Locate the cell with the specified text and output its [X, Y] center coordinate. 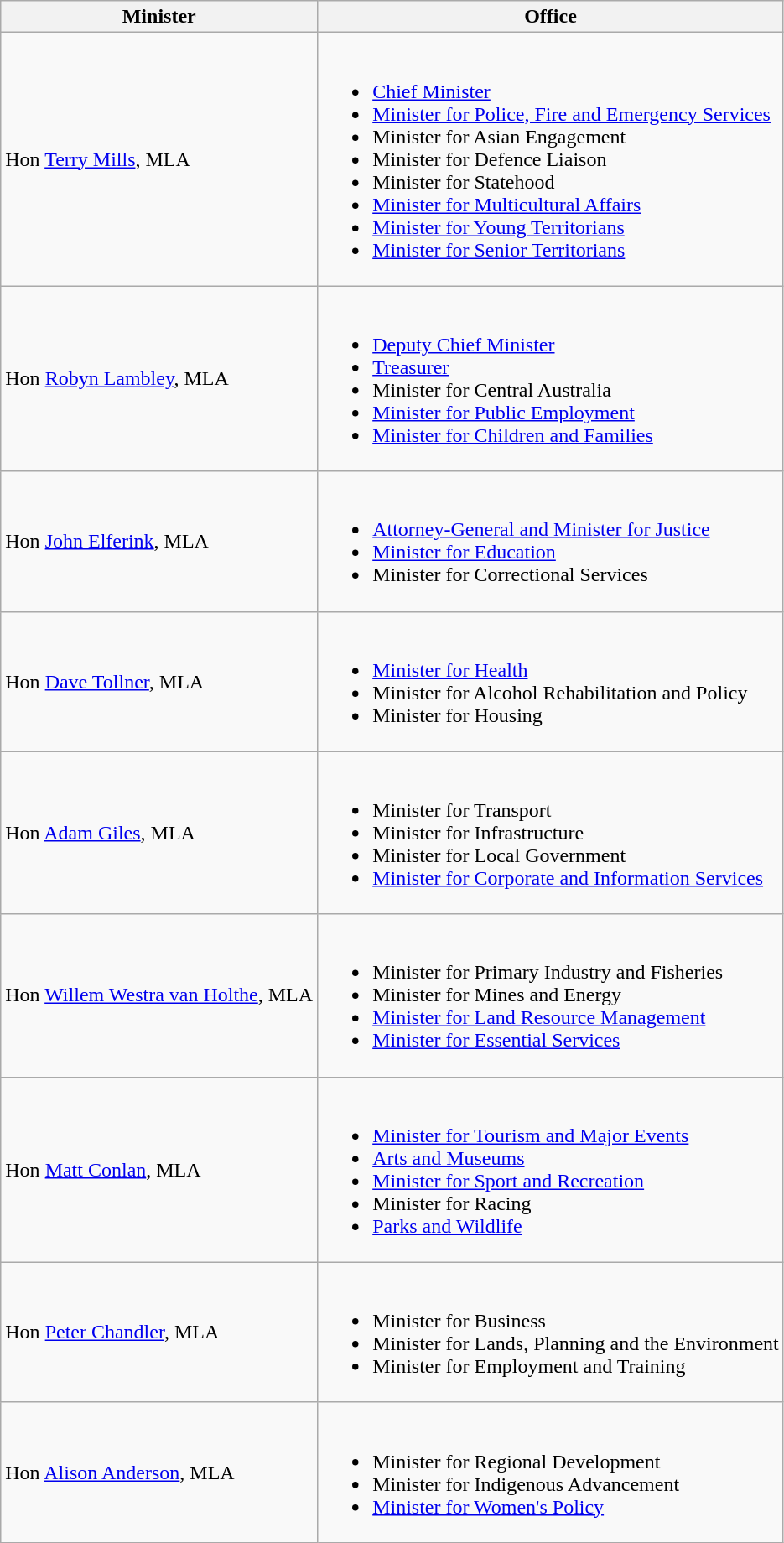
Minister for Primary Industry and FisheriesMinister for Mines and EnergyMinister for Land Resource ManagementMinister for Essential Services [551, 995]
Minister for Tourism and Major EventsArts and MuseumsMinister for Sport and RecreationMinister for RacingParks and Wildlife [551, 1169]
Hon John Elferink, MLA [159, 542]
Office [551, 17]
Deputy Chief MinisterTreasurerMinister for Central AustraliaMinister for Public EmploymentMinister for Children and Families [551, 379]
Attorney-General and Minister for JusticeMinister for EducationMinister for Correctional Services [551, 542]
Minister for BusinessMinister for Lands, Planning and the EnvironmentMinister for Employment and Training [551, 1332]
Hon Willem Westra van Holthe, MLA [159, 995]
Hon Terry Mills, MLA [159, 159]
Hon Matt Conlan, MLA [159, 1169]
Hon Robyn Lambley, MLA [159, 379]
Hon Peter Chandler, MLA [159, 1332]
Hon Dave Tollner, MLA [159, 681]
Minister for TransportMinister for InfrastructureMinister for Local GovernmentMinister for Corporate and Information Services [551, 833]
Hon Alison Anderson, MLA [159, 1473]
Minister for HealthMinister for Alcohol Rehabilitation and PolicyMinister for Housing [551, 681]
Minister [159, 17]
Hon Adam Giles, MLA [159, 833]
Minister for Regional DevelopmentMinister for Indigenous AdvancementMinister for Women's Policy [551, 1473]
